Scan for the cell matching the given text and deliver its [X, Y] coordinate at center. 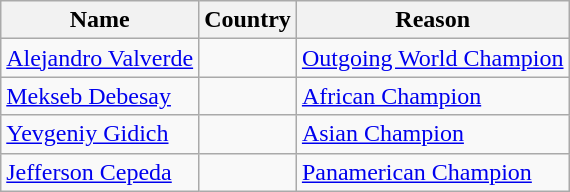
Panamerican Champion [432, 172]
African Champion [432, 96]
Asian Champion [432, 134]
Alejandro Valverde [100, 58]
Reason [432, 20]
Yevgeniy Gidich [100, 134]
Country [248, 20]
Jefferson Cepeda [100, 172]
Mekseb Debesay [100, 96]
Outgoing World Champion [432, 58]
Name [100, 20]
